Find where the given text appears and provide that cell's center as (x, y) coordinate. 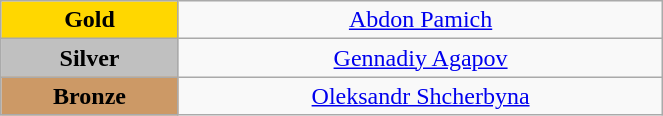
Gold (90, 20)
Bronze (90, 96)
Gennadiy Agapov (420, 58)
Silver (90, 58)
Oleksandr Shcherbyna (420, 96)
Abdon Pamich (420, 20)
